Determine the [x, y] coordinate at the center of the cell enclosing the given text.  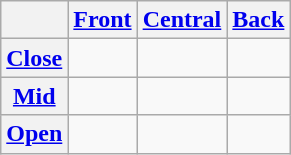
Front [102, 20]
Open [34, 134]
Close [34, 58]
Mid [34, 96]
Central [182, 20]
Back [258, 20]
